Return the (x, y) coordinate for the center point of the cell that contains the specified text.  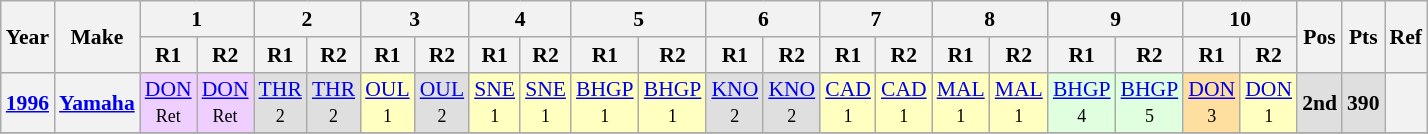
2 (308, 19)
Pos (1320, 36)
1996 (28, 102)
DON1 (1268, 102)
Ref (1406, 36)
5 (638, 19)
1 (197, 19)
OUL2 (442, 102)
10 (1240, 19)
8 (990, 19)
DON3 (1212, 102)
Make (97, 36)
3 (414, 19)
4 (520, 19)
6 (763, 19)
7 (876, 19)
9 (1116, 19)
Pts (1364, 36)
BHGP4 (1082, 102)
BHGP5 (1150, 102)
Year (28, 36)
OUL1 (387, 102)
Yamaha (97, 102)
2nd (1320, 102)
390 (1364, 102)
